Search for the cell housing the specified text and yield its (X, Y) center coordinate. 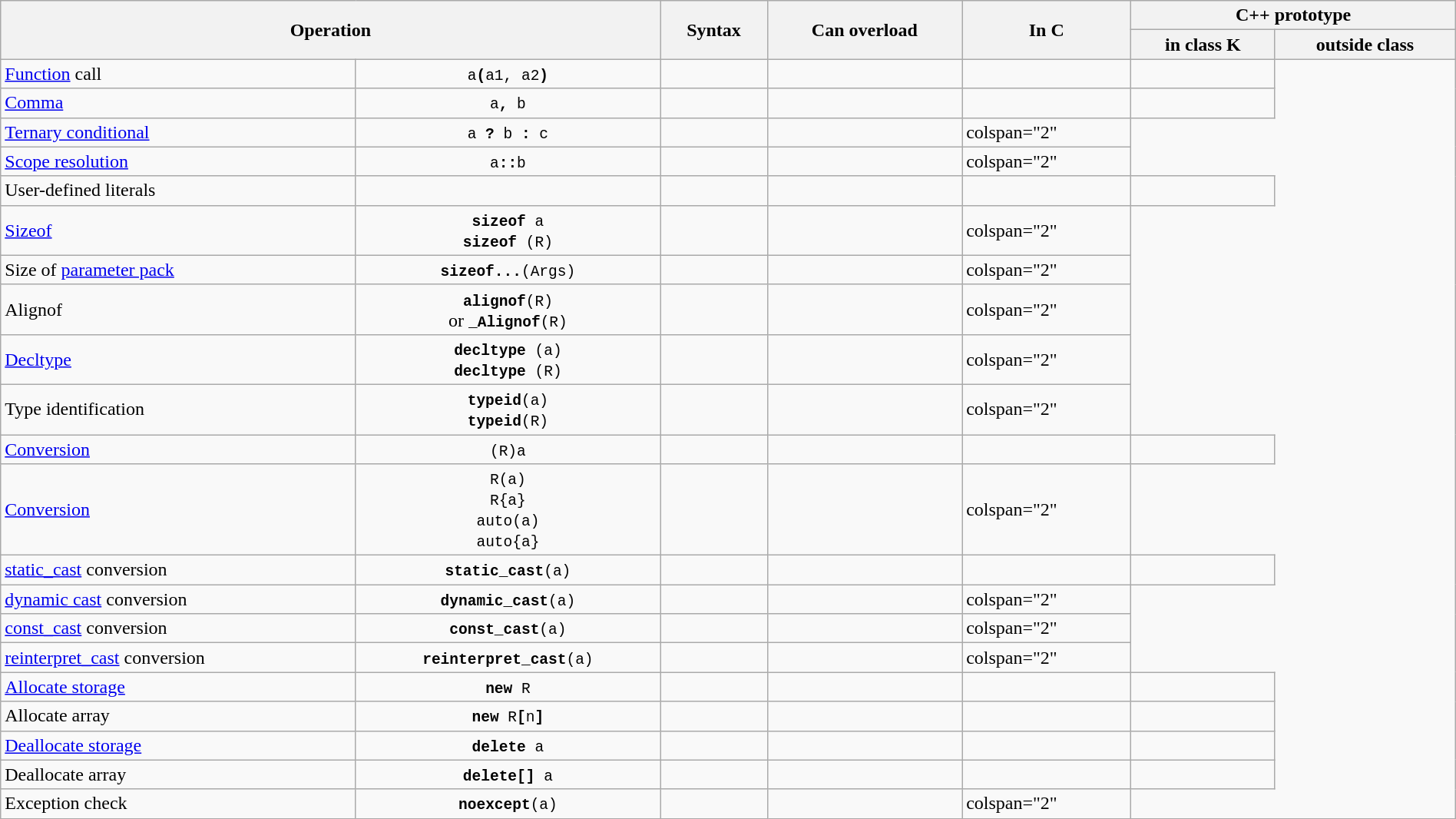
static_cast conversion (178, 570)
a::b (508, 161)
Allocate array (178, 716)
a, b (508, 103)
a ? b : c (508, 132)
Operation (330, 30)
sizeof...(Args) (508, 270)
Sizeof (178, 230)
(R)a (508, 449)
static_cast(a) (508, 570)
sizeof asizeof (R) (508, 230)
R(a)R{a}auto(a)auto{a} (508, 510)
Alignof (178, 309)
delete a (508, 745)
delete[] a (508, 774)
reinterpret_cast(a) (508, 658)
Syntax (714, 30)
Scope resolution (178, 161)
In C (1047, 30)
const_cast(a) (508, 628)
typeid(a)typeid(R) (508, 409)
outside class (1365, 45)
Exception check (178, 804)
Size of parameter pack (178, 270)
in class K (1203, 45)
Deallocate storage (178, 745)
alignof(R) or _Alignof(R) (508, 309)
const_cast conversion (178, 628)
Can overload (865, 30)
reinterpret_cast conversion (178, 658)
User-defined literals (178, 191)
dynamic_cast(a) (508, 599)
new R[n] (508, 716)
Function call (178, 74)
Type identification (178, 409)
C++ prototype (1293, 15)
Comma (178, 103)
Ternary conditional (178, 132)
new R (508, 687)
Allocate storage (178, 687)
dynamic cast conversion (178, 599)
Deallocate array (178, 774)
Decltype (178, 360)
a(a1, a2) (508, 74)
decltype (a)decltype (R) (508, 360)
noexcept(a) (508, 804)
